For the text-containing cell, return its midpoint in (x, y) coordinate format. 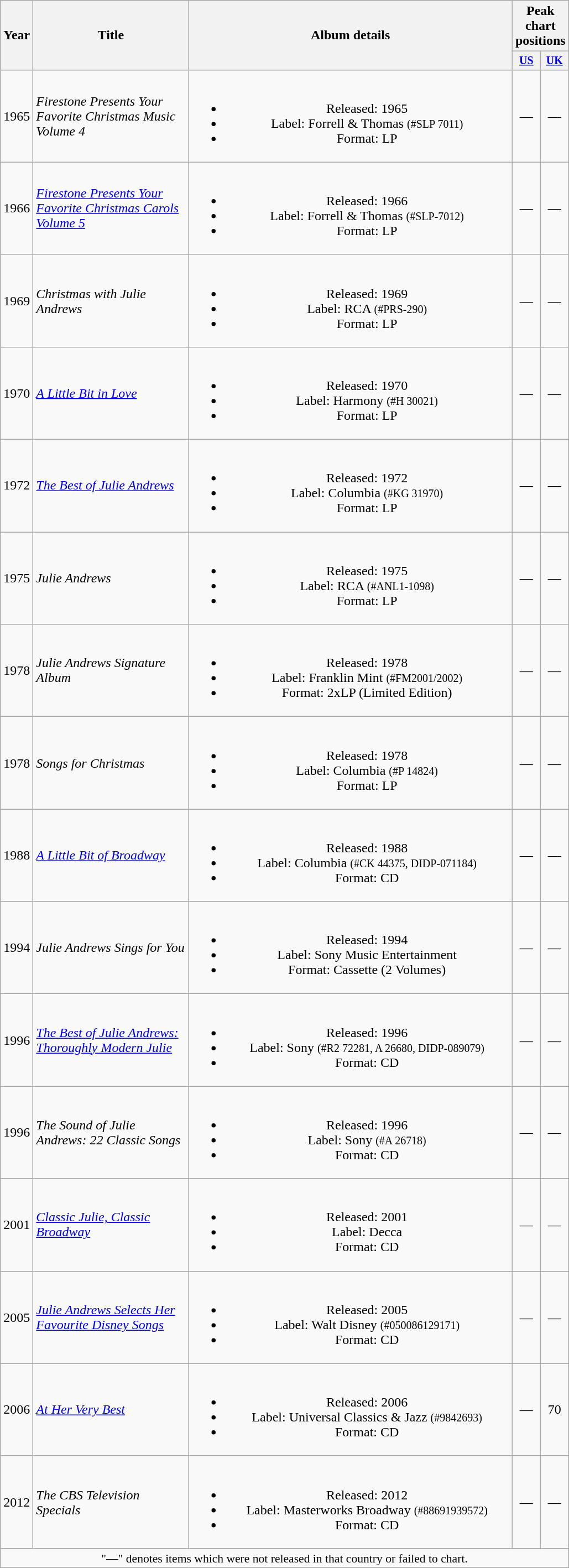
Firestone Presents Your Favorite Christmas Carols Volume 5 (111, 208)
Released: 1972Label: Columbia (#KG 31970)Format: LP (351, 486)
Released: 1975Label: RCA (#ANL1-1098)Format: LP (351, 579)
1965 (17, 116)
Christmas with Julie Andrews (111, 301)
Released: 1978Label: Columbia (#P 14824)Format: LP (351, 763)
Released: 2005Label: Walt Disney (#050086129171)Format: CD (351, 1317)
2006 (17, 1409)
Released: 1978Label: Franklin Mint (#FM2001/2002)Format: 2xLP (Limited Edition) (351, 670)
1970 (17, 393)
Released: 2006Label: Universal Classics & Jazz (#9842693)Format: CD (351, 1409)
Released: 2001Label: DeccaFormat: CD (351, 1225)
Julie Andrews Sings for You (111, 948)
2001 (17, 1225)
Year (17, 35)
1988 (17, 855)
A Little Bit in Love (111, 393)
Firestone Presents Your Favorite Christmas Music Volume 4 (111, 116)
The Best of Julie Andrews: Thoroughly Modern Julie (111, 1040)
1975 (17, 579)
Classic Julie, Classic Broadway (111, 1225)
1969 (17, 301)
2005 (17, 1317)
1966 (17, 208)
Released: 1966Label: Forrell & Thomas (#SLP-7012)Format: LP (351, 208)
Peak chart positions (540, 26)
Released: 1969Label: RCA (#PRS-290)Format: LP (351, 301)
Julie Andrews Selects Her Favourite Disney Songs (111, 1317)
Released: 1988Label: Columbia (#CK 44375, DIDP-071184)Format: CD (351, 855)
Julie Andrews (111, 579)
Released: 1996Label: Sony (#A 26718)Format: CD (351, 1133)
UK (554, 61)
Julie Andrews Signature Album (111, 670)
The Sound of Julie Andrews: 22 Classic Songs (111, 1133)
1994 (17, 948)
Album details (351, 35)
Released: 1994Label: Sony Music EntertainmentFormat: Cassette (2 Volumes) (351, 948)
At Her Very Best (111, 1409)
The Best of Julie Andrews (111, 486)
The CBS Television Specials (111, 1502)
Title (111, 35)
Songs for Christmas (111, 763)
A Little Bit of Broadway (111, 855)
2012 (17, 1502)
Released: 2012Label: Masterworks Broadway (#88691939572)Format: CD (351, 1502)
"—" denotes items which were not released in that country or failed to chart. (284, 1558)
US (526, 61)
Released: 1965Label: Forrell & Thomas (#SLP 7011)Format: LP (351, 116)
Released: 1970Label: Harmony (#H 30021)Format: LP (351, 393)
Released: 1996Label: Sony (#R2 72281, A 26680, DIDP-089079)Format: CD (351, 1040)
1972 (17, 486)
70 (554, 1409)
